Identify which cell holds the provided text, then report its [x, y] central coordinate. 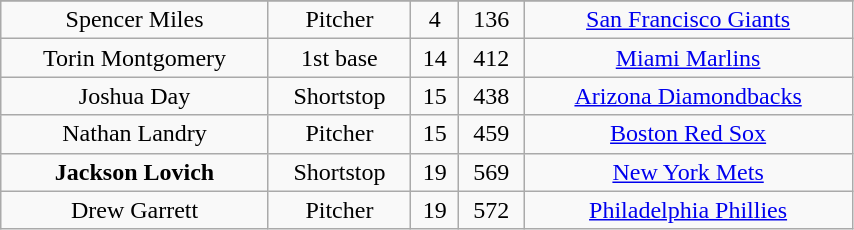
1st base [339, 58]
Spencer Miles [135, 20]
Torin Montgomery [135, 58]
4 [434, 20]
Jackson Lovich [135, 172]
Miami Marlins [688, 58]
412 [492, 58]
Arizona Diamondbacks [688, 96]
New York Mets [688, 172]
Nathan Landry [135, 134]
459 [492, 134]
San Francisco Giants [688, 20]
Drew Garrett [135, 210]
438 [492, 96]
572 [492, 210]
569 [492, 172]
136 [492, 20]
Philadelphia Phillies [688, 210]
Boston Red Sox [688, 134]
14 [434, 58]
Joshua Day [135, 96]
